Find where the given text appears and provide that cell's center as [X, Y] coordinate. 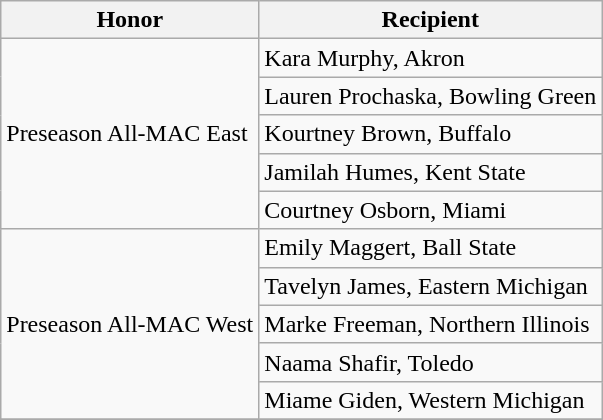
Honor [130, 20]
Marke Freeman, Northern Illinois [430, 324]
Miame Giden, Western Michigan [430, 400]
Kara Murphy, Akron [430, 58]
Jamilah Humes, Kent State [430, 172]
Courtney Osborn, Miami [430, 210]
Lauren Prochaska, Bowling Green [430, 96]
Tavelyn James, Eastern Michigan [430, 286]
Emily Maggert, Ball State [430, 248]
Naama Shafir, Toledo [430, 362]
Kourtney Brown, Buffalo [430, 134]
Preseason All-MAC West [130, 324]
Preseason All-MAC East [130, 134]
Recipient [430, 20]
